Return the [x, y] coordinate for the center point of the cell that contains the specified text.  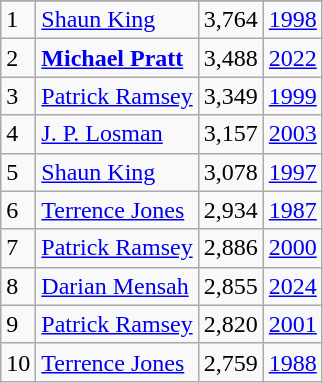
3,488 [230, 58]
J. P. Losman [117, 134]
9 [18, 324]
2024 [292, 286]
3 [18, 96]
4 [18, 134]
1997 [292, 172]
1988 [292, 362]
1 [18, 20]
2,886 [230, 248]
5 [18, 172]
1998 [292, 20]
3,764 [230, 20]
1999 [292, 96]
7 [18, 248]
2,820 [230, 324]
2,855 [230, 286]
2,759 [230, 362]
3,349 [230, 96]
1987 [292, 210]
2 [18, 58]
6 [18, 210]
3,157 [230, 134]
8 [18, 286]
2022 [292, 58]
10 [18, 362]
2001 [292, 324]
Darian Mensah [117, 286]
3,078 [230, 172]
Michael Pratt [117, 58]
2000 [292, 248]
2,934 [230, 210]
2003 [292, 134]
